Find where the given text appears and provide that cell's center as [X, Y] coordinate. 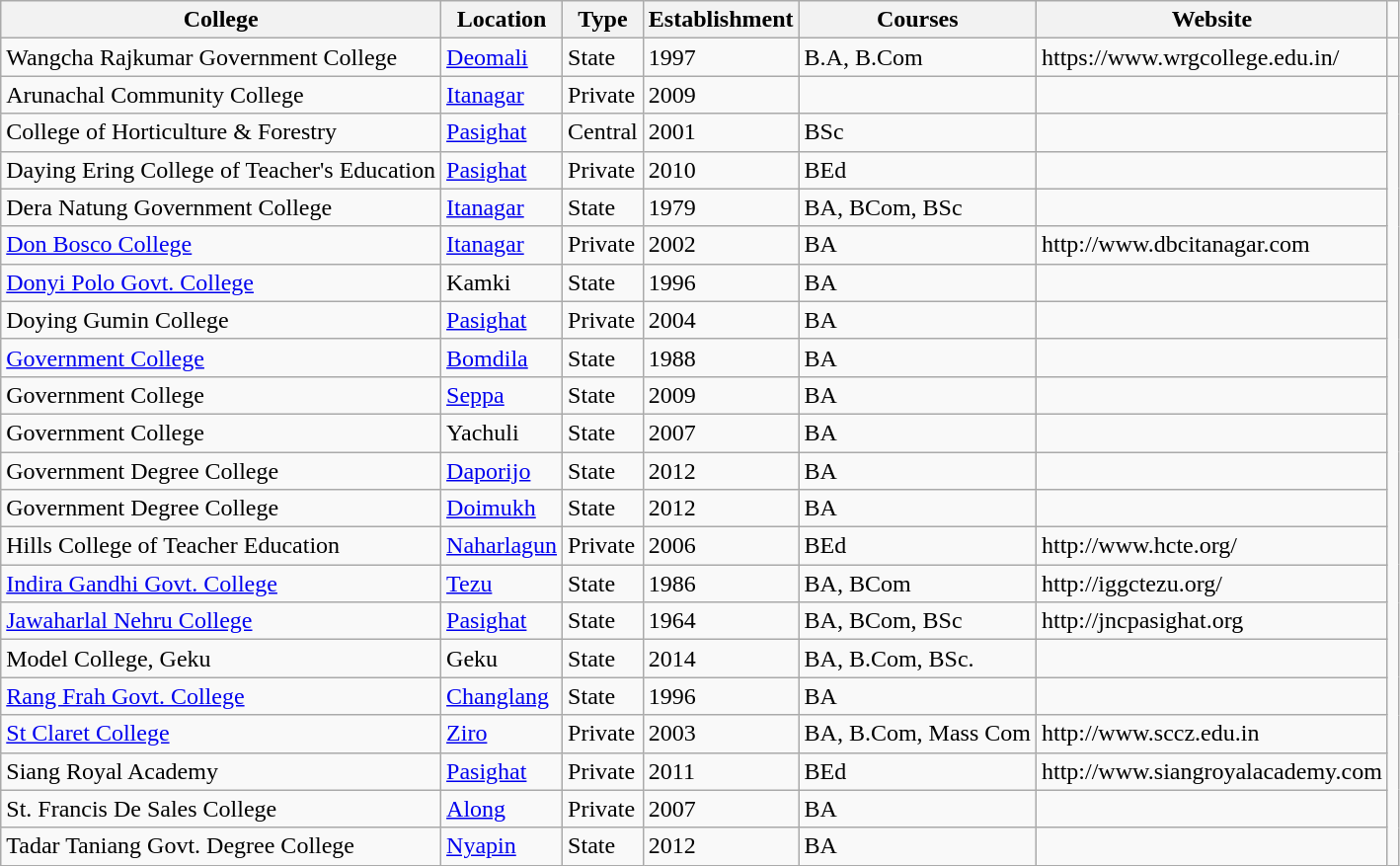
Website [1211, 20]
1979 [721, 207]
Tezu [502, 584]
2003 [721, 734]
Indira Gandhi Govt. College [221, 584]
College [221, 20]
Central [603, 132]
Doimukh [502, 509]
http://www.hcte.org/ [1211, 546]
Doying Gumin College [221, 320]
Courses [917, 20]
2010 [721, 170]
1964 [721, 621]
Tadar Taniang Govt. Degree College [221, 846]
Daying Ering College of Teacher's Education [221, 170]
2006 [721, 546]
Ziro [502, 734]
Along [502, 809]
Siang Royal Academy [221, 771]
1997 [721, 57]
Model College, Geku [221, 659]
2002 [721, 245]
Nyapin [502, 846]
Deomali [502, 57]
Naharlagun [502, 546]
2004 [721, 320]
Arunachal Community College [221, 95]
Daporijo [502, 471]
BA, B.Com, Mass Com [917, 734]
B.A, B.Com [917, 57]
2001 [721, 132]
http://www.siangroyalacademy.com [1211, 771]
Type [603, 20]
Seppa [502, 395]
College of Horticulture & Forestry [221, 132]
Yachuli [502, 433]
BA, B.Com, BSc. [917, 659]
Location [502, 20]
St Claret College [221, 734]
Bomdila [502, 357]
Jawaharlal Nehru College [221, 621]
St. Francis De Sales College [221, 809]
Rang Frah Govt. College [221, 696]
http://www.dbcitanagar.com [1211, 245]
BA, BCom [917, 584]
BSc [917, 132]
Geku [502, 659]
1988 [721, 357]
2011 [721, 771]
http://jncpasighat.org [1211, 621]
Donyi Polo Govt. College [221, 282]
Kamki [502, 282]
http://iggctezu.org/ [1211, 584]
Don Bosco College [221, 245]
Establishment [721, 20]
Hills College of Teacher Education [221, 546]
https://www.wrgcollege.edu.in/ [1211, 57]
Wangcha Rajkumar Government College [221, 57]
2014 [721, 659]
Changlang [502, 696]
1986 [721, 584]
Dera Natung Government College [221, 207]
http://www.sccz.edu.in [1211, 734]
